Search for the cell housing the specified text and yield its (X, Y) center coordinate. 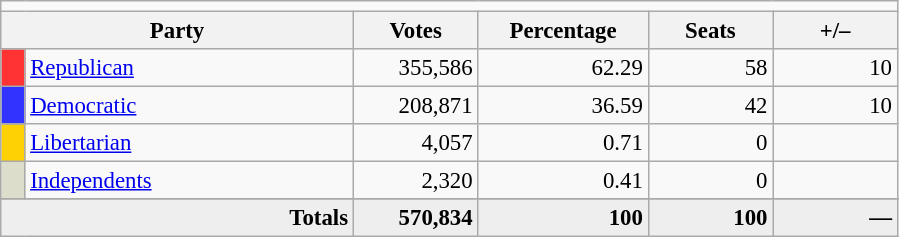
2,320 (416, 181)
Libertarian (189, 143)
Republican (189, 68)
Percentage (563, 31)
62.29 (563, 68)
208,871 (416, 106)
58 (710, 68)
Seats (710, 31)
Democratic (189, 106)
Independents (189, 181)
42 (710, 106)
4,057 (416, 143)
0.41 (563, 181)
0.71 (563, 143)
355,586 (416, 68)
Party (178, 31)
+/– (836, 31)
Votes (416, 31)
36.59 (563, 106)
